For the text-containing cell, return its midpoint in (X, Y) coordinate format. 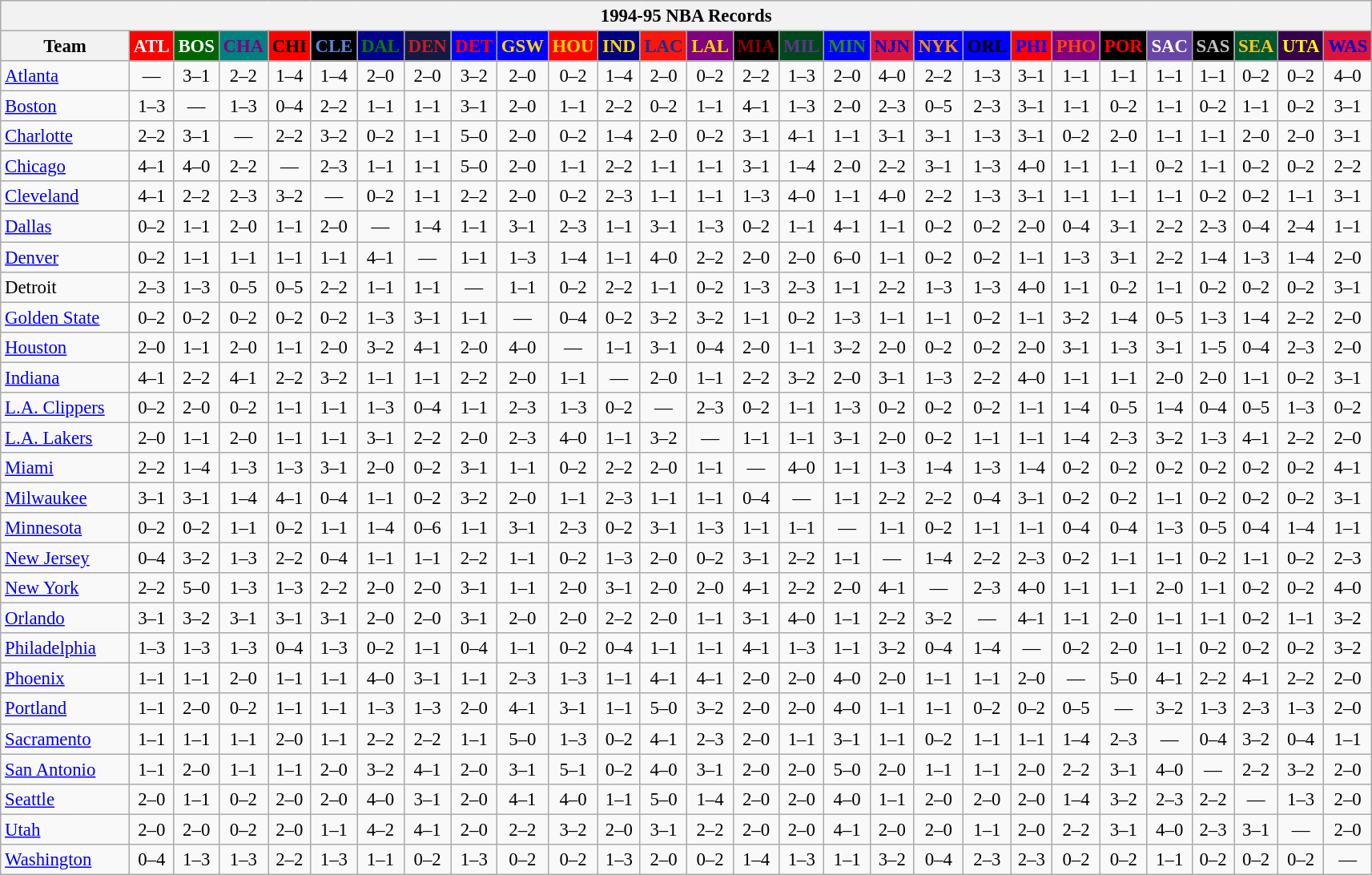
L.A. Lakers (66, 437)
DEN (428, 46)
MIL (802, 46)
WAS (1348, 46)
MIA (756, 46)
PHI (1032, 46)
ATL (151, 46)
CHA (243, 46)
NYK (939, 46)
6–0 (847, 257)
LAL (710, 46)
Milwaukee (66, 498)
Boston (66, 107)
Phoenix (66, 679)
Indiana (66, 377)
UTA (1301, 46)
Utah (66, 829)
POR (1123, 46)
2–4 (1301, 227)
SEA (1256, 46)
Seattle (66, 799)
Sacramento (66, 739)
Portland (66, 709)
1–5 (1213, 347)
Philadelphia (66, 648)
New Jersey (66, 558)
SAC (1169, 46)
LAC (663, 46)
Cleveland (66, 196)
L.A. Clippers (66, 408)
NJN (892, 46)
Golden State (66, 317)
MIN (847, 46)
4–2 (381, 829)
San Antonio (66, 769)
PHO (1076, 46)
SAS (1213, 46)
Team (66, 46)
Washington (66, 860)
Charlotte (66, 136)
Orlando (66, 619)
Houston (66, 347)
0–6 (428, 528)
Miami (66, 468)
BOS (196, 46)
CLE (333, 46)
Minnesota (66, 528)
5–1 (573, 769)
CHI (289, 46)
Chicago (66, 167)
GSW (522, 46)
DET (474, 46)
IND (619, 46)
Atlanta (66, 76)
1994-95 NBA Records (686, 16)
DAL (381, 46)
New York (66, 588)
HOU (573, 46)
Dallas (66, 227)
Denver (66, 257)
Detroit (66, 287)
ORL (987, 46)
